Provide the (x, y) coordinate of the cell's center where the given text is located.  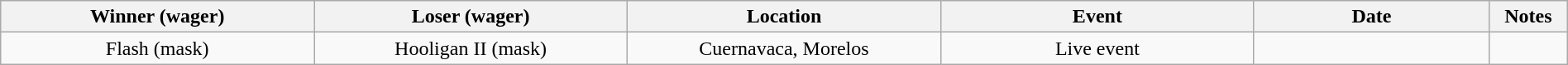
Loser (wager) (471, 17)
Notes (1528, 17)
Event (1097, 17)
Flash (mask) (157, 48)
Winner (wager) (157, 17)
Live event (1097, 48)
Cuernavaca, Morelos (784, 48)
Location (784, 17)
Date (1371, 17)
Hooligan II (mask) (471, 48)
